Determine the (x, y) coordinate at the center of the cell enclosing the given text.  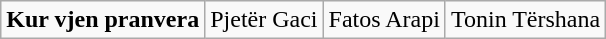
Tonin Tërshana (525, 20)
Pjetër Gaci (264, 20)
Fatos Arapi (384, 20)
Kur vjen pranvera (103, 20)
